Find where the given text appears and provide that cell's center as (X, Y) coordinate. 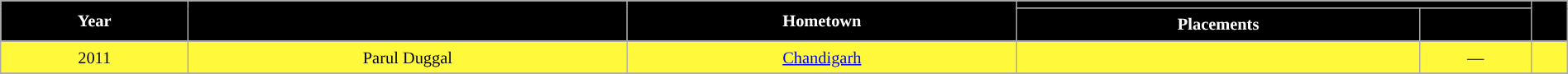
Hometown (822, 20)
Chandigarh (822, 58)
Parul Duggal (408, 58)
2011 (94, 58)
Year (94, 20)
— (1475, 58)
Placements (1219, 25)
